Scan for the cell matching the given text and deliver its (X, Y) coordinate at center. 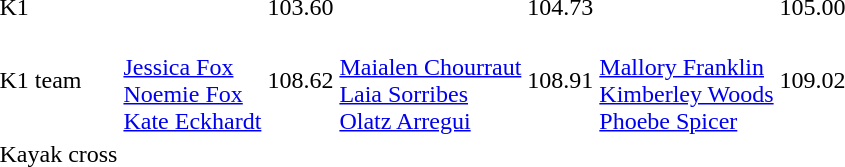
Jessica FoxNoemie FoxKate Eckhardt (192, 80)
Maialen ChourrautLaia SorribesOlatz Arregui (430, 80)
Mallory FranklinKimberley WoodsPhoebe Spicer (686, 80)
108.91 (560, 80)
108.62 (300, 80)
